Capture the cell that displays the provided text and extract its (x, y) central coordinate. 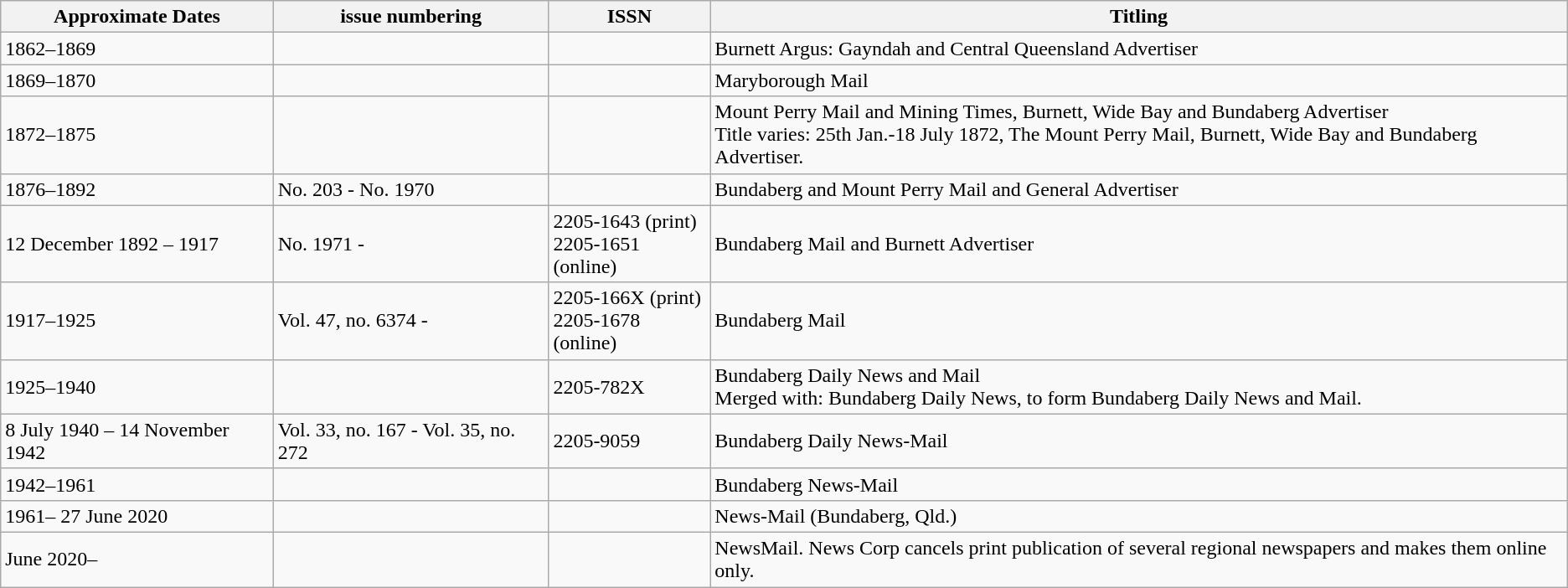
Vol. 47, no. 6374 - (410, 321)
News-Mail (Bundaberg, Qld.) (1139, 516)
1872–1875 (137, 135)
Maryborough Mail (1139, 80)
Burnett Argus: Gayndah and Central Queensland Advertiser (1139, 49)
No. 203 - No. 1970 (410, 189)
1862–1869 (137, 49)
ISSN (630, 17)
Bundaberg Daily News and MailMerged with: Bundaberg Daily News, to form Bundaberg Daily News and Mail. (1139, 387)
1917–1925 (137, 321)
Vol. 33, no. 167 - Vol. 35, no. 272 (410, 441)
No. 1971 - (410, 244)
8 July 1940 – 14 November 1942 (137, 441)
Titling (1139, 17)
Bundaberg and Mount Perry Mail and General Advertiser (1139, 189)
Bundaberg News-Mail (1139, 484)
2205-782X (630, 387)
Bundaberg Daily News-Mail (1139, 441)
issue numbering (410, 17)
2205-166X (print)2205-1678 (online) (630, 321)
2205-1643 (print)2205-1651 (online) (630, 244)
1942–1961 (137, 484)
1876–1892 (137, 189)
Approximate Dates (137, 17)
Bundaberg Mail (1139, 321)
June 2020– (137, 560)
1869–1870 (137, 80)
1925–1940 (137, 387)
Bundaberg Mail and Burnett Advertiser (1139, 244)
NewsMail. News Corp cancels print publication of several regional newspapers and makes them online only. (1139, 560)
1961– 27 June 2020 (137, 516)
2205-9059 (630, 441)
12 December 1892 – 1917 (137, 244)
